Determine the [x, y] coordinate at the center of the cell enclosing the given text.  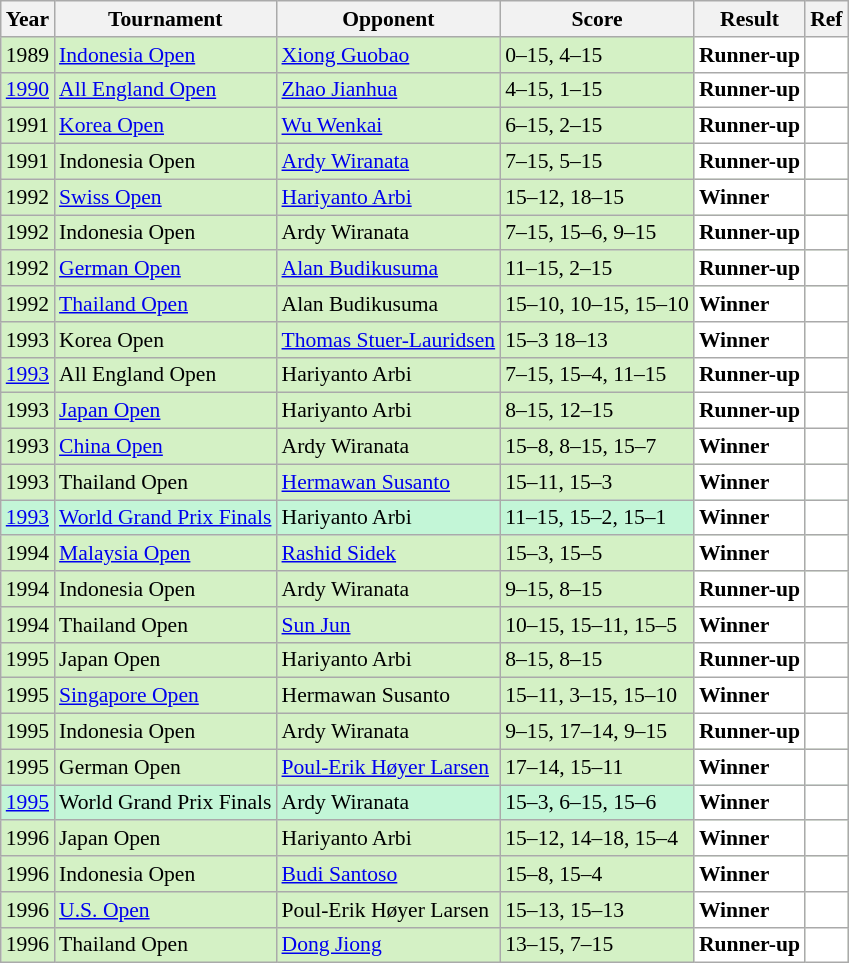
Dong Jiong [388, 945]
Singapore Open [165, 696]
Budi Santoso [388, 874]
Thomas Stuer-Lauridsen [388, 340]
9–15, 17–14, 9–15 [597, 732]
15–3 18–13 [597, 340]
4–15, 1–15 [597, 90]
15–8, 8–15, 15–7 [597, 447]
0–15, 4–15 [597, 55]
U.S. Open [165, 910]
Opponent [388, 19]
10–15, 15–11, 15–5 [597, 625]
15–12, 14–18, 15–4 [597, 839]
17–14, 15–11 [597, 767]
Zhao Jianhua [388, 90]
Sun Jun [388, 625]
9–15, 8–15 [597, 589]
7–15, 5–15 [597, 162]
11–15, 15–2, 15–1 [597, 518]
Wu Wenkai [388, 126]
Result [750, 19]
11–15, 2–15 [597, 269]
15–3, 15–5 [597, 554]
15–11, 15–3 [597, 482]
15–10, 10–15, 15–10 [597, 304]
15–8, 15–4 [597, 874]
8–15, 12–15 [597, 411]
Year [28, 19]
6–15, 2–15 [597, 126]
15–12, 18–15 [597, 197]
15–3, 6–15, 15–6 [597, 803]
Xiong Guobao [388, 55]
Rashid Sidek [388, 554]
1989 [28, 55]
13–15, 7–15 [597, 945]
Tournament [165, 19]
15–13, 15–13 [597, 910]
Score [597, 19]
7–15, 15–4, 11–15 [597, 375]
7–15, 15–6, 9–15 [597, 233]
Swiss Open [165, 197]
15–11, 3–15, 15–10 [597, 696]
1990 [28, 90]
Ref [826, 19]
China Open [165, 447]
Malaysia Open [165, 554]
8–15, 8–15 [597, 660]
